Find where the given text appears and provide that cell's center as [x, y] coordinate. 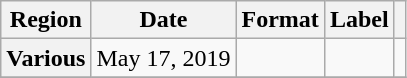
May 17, 2019 [164, 58]
Various [46, 58]
Format [280, 20]
Region [46, 20]
Label [359, 20]
Date [164, 20]
